Output the (x, y) coordinate of the center of the cell containing the given text.  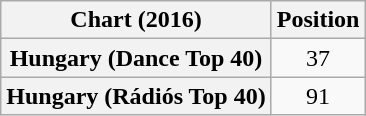
37 (318, 58)
91 (318, 96)
Chart (2016) (136, 20)
Hungary (Dance Top 40) (136, 58)
Position (318, 20)
Hungary (Rádiós Top 40) (136, 96)
